Capture the cell that displays the provided text and extract its [x, y] central coordinate. 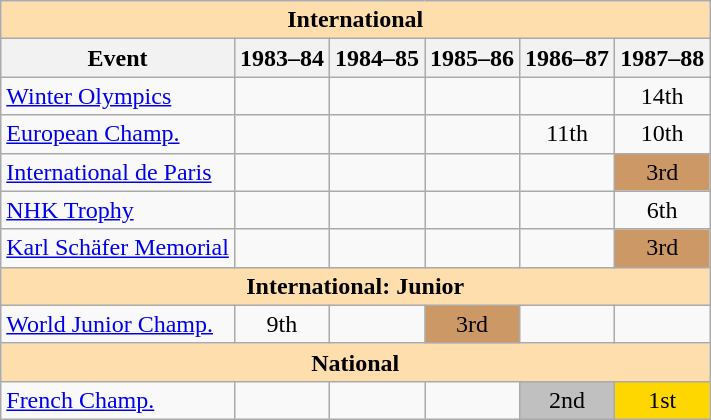
1987–88 [662, 58]
1984–85 [376, 58]
10th [662, 134]
International [356, 20]
Event [118, 58]
World Junior Champ. [118, 324]
French Champ. [118, 400]
1986–87 [568, 58]
9th [282, 324]
International: Junior [356, 286]
14th [662, 96]
European Champ. [118, 134]
6th [662, 210]
Karl Schäfer Memorial [118, 248]
NHK Trophy [118, 210]
1985–86 [472, 58]
2nd [568, 400]
Winter Olympics [118, 96]
1983–84 [282, 58]
National [356, 362]
1st [662, 400]
11th [568, 134]
International de Paris [118, 172]
